Identify which cell holds the provided text, then report its (X, Y) central coordinate. 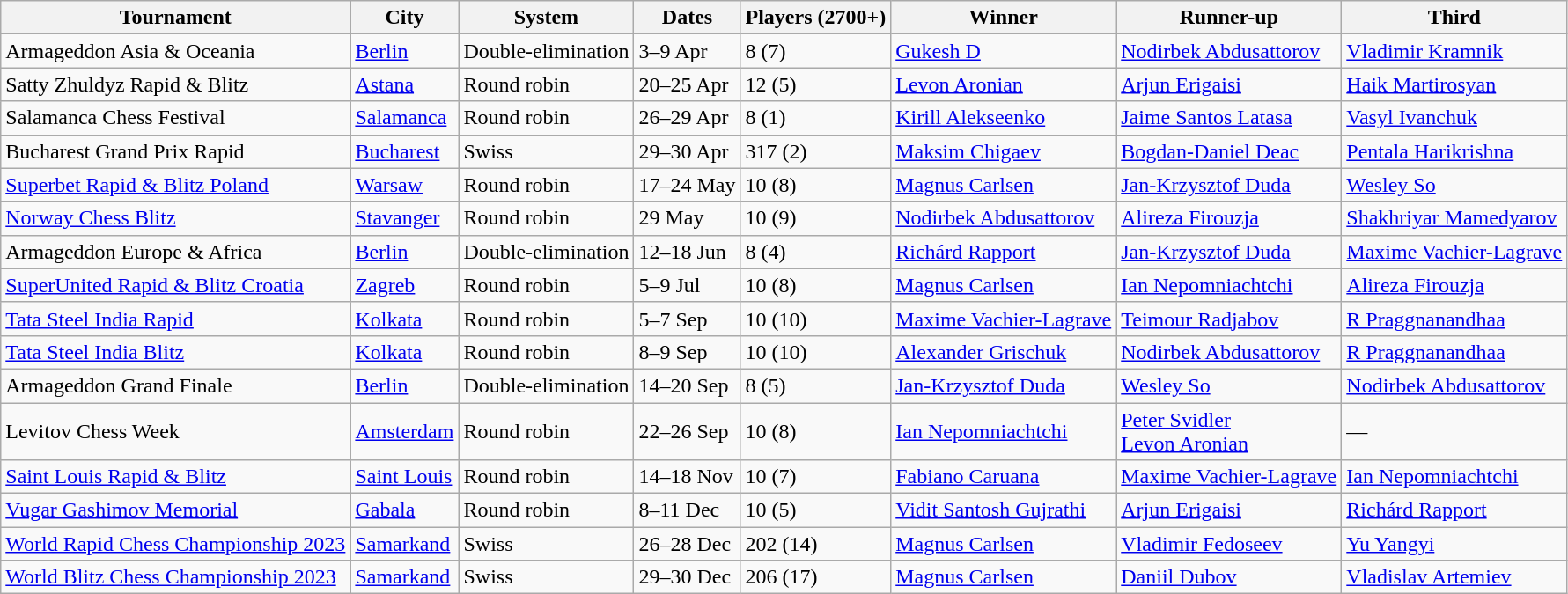
29–30 Dec (687, 577)
Kirill Alekseenko (1004, 118)
Zagreb (405, 285)
World Blitz Chess Championship 2023 (176, 577)
Alexander Grischuk (1004, 352)
Runner-up (1229, 18)
Armageddon Europe & Africa (176, 252)
Stavanger (405, 218)
Third (1454, 18)
10 (9) (815, 218)
26–28 Dec (687, 544)
5–9 Jul (687, 285)
Daniil Dubov (1229, 577)
Levon Aronian (1004, 84)
Salamanca (405, 118)
Gukesh D (1004, 51)
Maksim Chigaev (1004, 151)
Saint Louis Rapid & Blitz (176, 477)
317 (2) (815, 151)
SuperUnited Rapid & Blitz Croatia (176, 285)
29 May (687, 218)
206 (17) (815, 577)
14–18 Nov (687, 477)
Warsaw (405, 185)
City (405, 18)
Jaime Santos Latasa (1229, 118)
8 (5) (815, 385)
8–9 Sep (687, 352)
Satty Zhuldyz Rapid & Blitz (176, 84)
12–18 Jun (687, 252)
Armageddon Grand Finale (176, 385)
8 (4) (815, 252)
Levitov Chess Week (176, 431)
Vladimir Kramnik (1454, 51)
Amsterdam (405, 431)
Winner (1004, 18)
Vladislav Artemiev (1454, 577)
Dates (687, 18)
System (546, 18)
Haik Martirosyan (1454, 84)
World Rapid Chess Championship 2023 (176, 544)
Tournament (176, 18)
Shakhriyar Mamedyarov (1454, 218)
Superbet Rapid & Blitz Poland (176, 185)
Saint Louis (405, 477)
Vasyl Ivanchuk (1454, 118)
8 (1) (815, 118)
8 (7) (815, 51)
Gabala (405, 510)
10 (7) (815, 477)
Tata Steel India Rapid (176, 319)
Teimour Radjabov (1229, 319)
8–11 Dec (687, 510)
12 (5) (815, 84)
14–20 Sep (687, 385)
Norway Chess Blitz (176, 218)
Bogdan-Daniel Deac (1229, 151)
Bucharest Grand Prix Rapid (176, 151)
3–9 Apr (687, 51)
20–25 Apr (687, 84)
10 (5) (815, 510)
5–7 Sep (687, 319)
Players (2700+) (815, 18)
Vladimir Fedoseev (1229, 544)
202 (14) (815, 544)
17–24 May (687, 185)
Astana (405, 84)
— (1454, 431)
22–26 Sep (687, 431)
Yu Yangyi (1454, 544)
Peter Svidler Levon Aronian (1229, 431)
26–29 Apr (687, 118)
Armageddon Asia & Oceania (176, 51)
Pentala Harikrishna (1454, 151)
Fabiano Caruana (1004, 477)
Vidit Santosh Gujrathi (1004, 510)
Tata Steel India Blitz (176, 352)
Salamanca Chess Festival (176, 118)
Bucharest (405, 151)
Vugar Gashimov Memorial (176, 510)
29–30 Apr (687, 151)
